From the cell containing the given text, extract its center point as [x, y] coordinate. 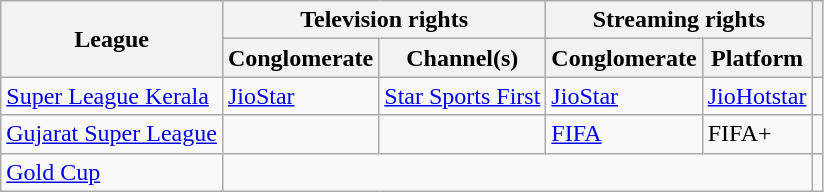
Television rights [384, 20]
FIFA [624, 134]
Super League Kerala [112, 96]
League [112, 39]
Channel(s) [462, 58]
JioHotstar [757, 96]
Star Sports First [462, 96]
Streaming rights [679, 20]
FIFA+ [757, 134]
Platform [757, 58]
Gujarat Super League [112, 134]
Gold Cup [112, 172]
